Determine the [x, y] coordinate at the center of the cell enclosing the given text.  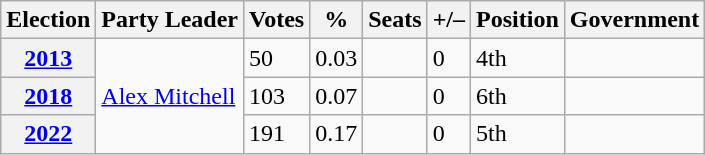
5th [518, 134]
Seats [395, 20]
Alex Mitchell [170, 96]
6th [518, 96]
191 [276, 134]
2018 [48, 96]
Position [518, 20]
2022 [48, 134]
2013 [48, 58]
Government [634, 20]
0.03 [336, 58]
0.17 [336, 134]
Party Leader [170, 20]
50 [276, 58]
4th [518, 58]
% [336, 20]
103 [276, 96]
Election [48, 20]
0.07 [336, 96]
Votes [276, 20]
+/– [448, 20]
